Determine the [x, y] coordinate at the center of the cell enclosing the given text.  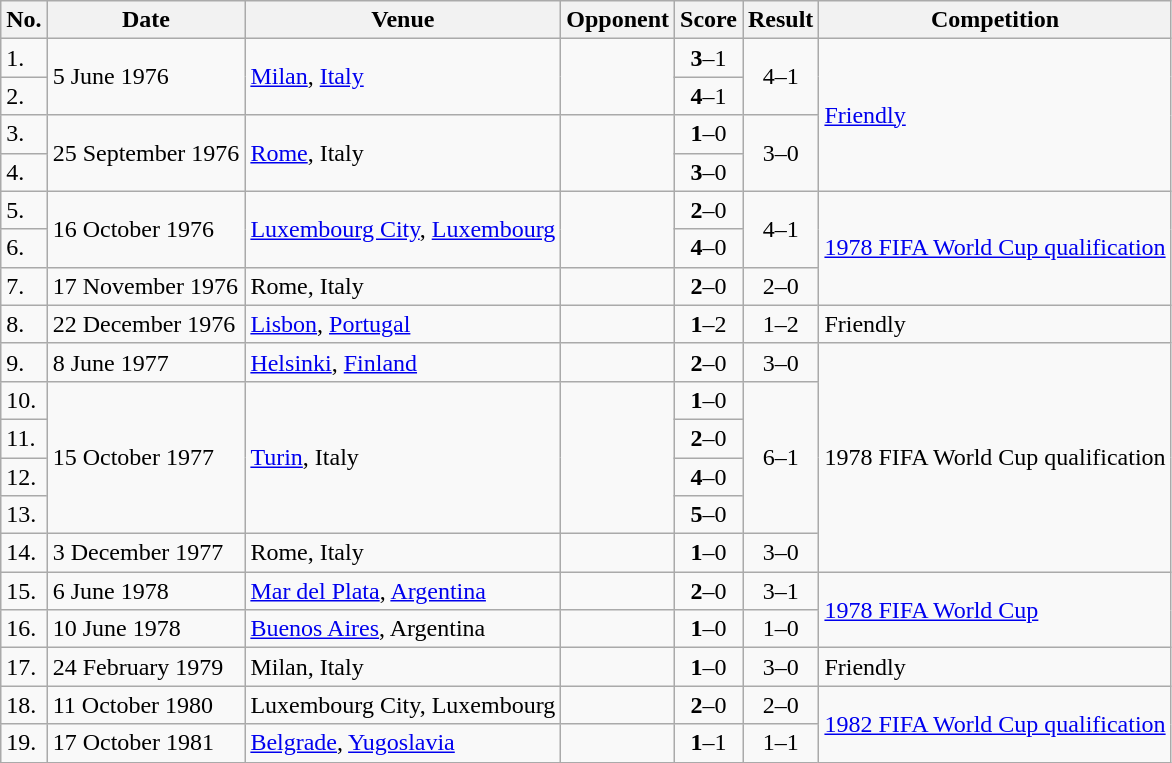
4. [24, 172]
Helsinki, Finland [403, 362]
2. [24, 96]
11 October 1980 [146, 705]
14. [24, 553]
1982 FIFA World Cup qualification [995, 724]
Competition [995, 20]
15 October 1977 [146, 457]
12. [24, 477]
7. [24, 286]
16 October 1976 [146, 229]
17 October 1981 [146, 743]
Buenos Aires, Argentina [403, 629]
15. [24, 591]
22 December 1976 [146, 324]
10 June 1978 [146, 629]
5 June 1976 [146, 77]
19. [24, 743]
Score [709, 20]
Mar del Plata, Argentina [403, 591]
Belgrade, Yugoslavia [403, 743]
3. [24, 134]
10. [24, 400]
Date [146, 20]
No. [24, 20]
Venue [403, 20]
Lisbon, Portugal [403, 324]
Opponent [618, 20]
9. [24, 362]
8 June 1977 [146, 362]
16. [24, 629]
6 June 1978 [146, 591]
13. [24, 515]
1. [24, 58]
3 December 1977 [146, 553]
5–0 [709, 515]
18. [24, 705]
1978 FIFA World Cup [995, 610]
6–1 [780, 457]
17. [24, 667]
17 November 1976 [146, 286]
Result [780, 20]
8. [24, 324]
6. [24, 248]
25 September 1976 [146, 153]
Turin, Italy [403, 457]
11. [24, 438]
24 February 1979 [146, 667]
5. [24, 210]
